Return the (x, y) coordinate for the center point of the cell that contains the specified text.  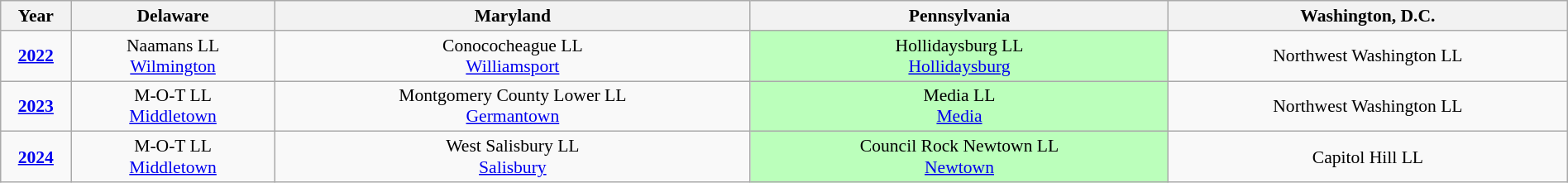
West Salisbury LLSalisbury (513, 157)
Capitol Hill LL (1368, 157)
Maryland (513, 16)
Delaware (173, 16)
2022 (36, 56)
2024 (36, 157)
Media LLMedia (959, 106)
Montgomery County Lower LLGermantown (513, 106)
Hollidaysburg LLHollidaysburg (959, 56)
Pennsylvania (959, 16)
Conococheague LLWilliamsport (513, 56)
Naamans LLWilmington (173, 56)
Council Rock Newtown LLNewtown (959, 157)
Year (36, 16)
2023 (36, 106)
Washington, D.C. (1368, 16)
